Capture the cell that displays the provided text and extract its (X, Y) central coordinate. 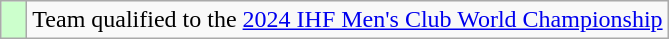
Team qualified to the 2024 IHF Men's Club World Championship (348, 20)
